Extract the [X, Y] coordinate from the center of the cell holding the provided text.  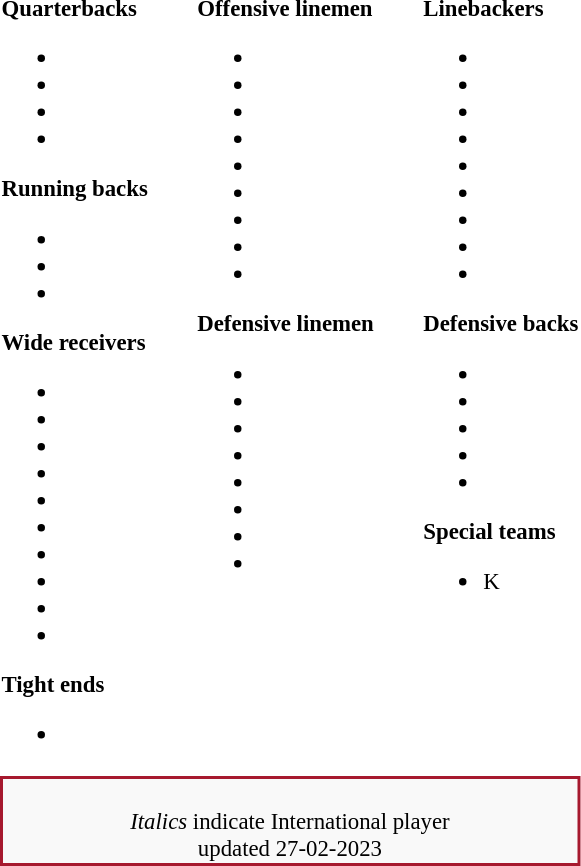
Italics indicate International player updated 27-02-2023 [290, 820]
